Determine the (x, y) coordinate at the center of the cell enclosing the given text.  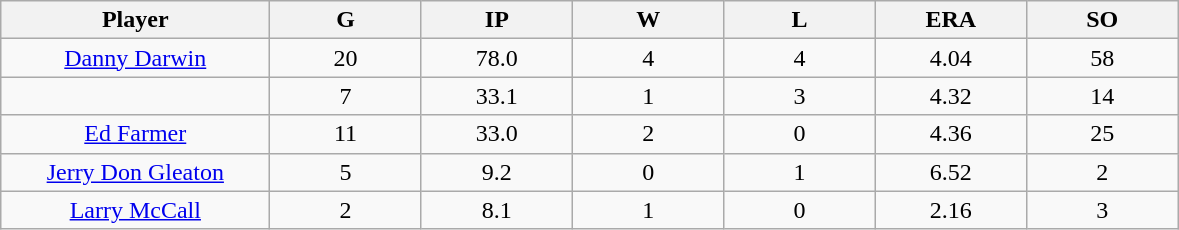
25 (1102, 134)
33.0 (496, 134)
7 (346, 96)
4.32 (950, 96)
78.0 (496, 58)
9.2 (496, 172)
33.1 (496, 96)
11 (346, 134)
IP (496, 20)
G (346, 20)
14 (1102, 96)
Danny Darwin (136, 58)
4.04 (950, 58)
6.52 (950, 172)
W (648, 20)
SO (1102, 20)
4.36 (950, 134)
5 (346, 172)
Ed Farmer (136, 134)
8.1 (496, 210)
Player (136, 20)
Jerry Don Gleaton (136, 172)
2.16 (950, 210)
Larry McCall (136, 210)
58 (1102, 58)
L (800, 20)
20 (346, 58)
ERA (950, 20)
